From the cell containing the given text, extract its center point as (x, y) coordinate. 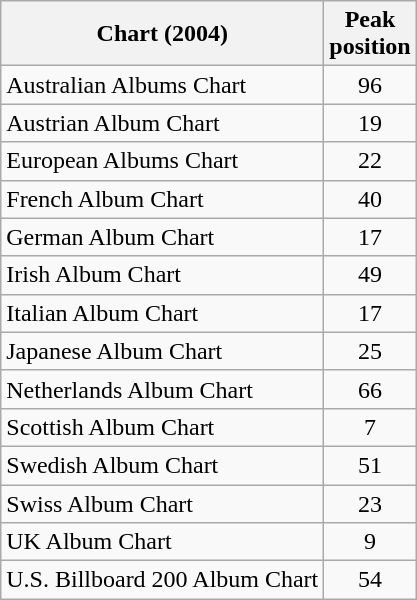
66 (370, 389)
Austrian Album Chart (162, 123)
7 (370, 427)
Scottish Album Chart (162, 427)
European Albums Chart (162, 161)
9 (370, 542)
Netherlands Album Chart (162, 389)
96 (370, 85)
Peakposition (370, 34)
Swedish Album Chart (162, 465)
Swiss Album Chart (162, 503)
25 (370, 351)
54 (370, 580)
Irish Album Chart (162, 275)
UK Album Chart (162, 542)
51 (370, 465)
German Album Chart (162, 237)
19 (370, 123)
French Album Chart (162, 199)
Japanese Album Chart (162, 351)
Chart (2004) (162, 34)
23 (370, 503)
40 (370, 199)
Australian Albums Chart (162, 85)
22 (370, 161)
Italian Album Chart (162, 313)
U.S. Billboard 200 Album Chart (162, 580)
49 (370, 275)
